Capture the cell that displays the provided text and extract its [X, Y] central coordinate. 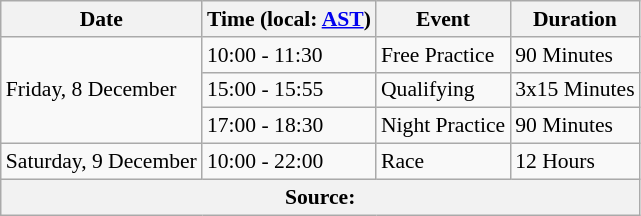
Qualifying [443, 90]
10:00 - 11:30 [289, 55]
Friday, 8 December [102, 90]
Date [102, 19]
Saturday, 9 December [102, 162]
Night Practice [443, 126]
Duration [574, 19]
Source: [320, 197]
17:00 - 18:30 [289, 126]
Event [443, 19]
Free Practice [443, 55]
Race [443, 162]
10:00 - 22:00 [289, 162]
15:00 - 15:55 [289, 90]
Time (local: AST) [289, 19]
3x15 Minutes [574, 90]
12 Hours [574, 162]
